Identify which cell holds the provided text, then report its (x, y) central coordinate. 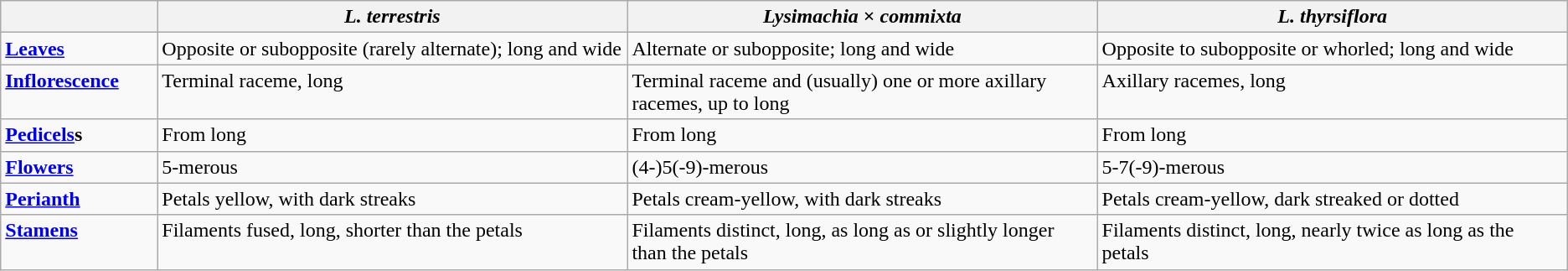
L. thyrsiflora (1332, 17)
Inflorescence (79, 92)
Axillary racemes, long (1332, 92)
Alternate or subopposite; long and wide (863, 49)
5-7(-9)-merous (1332, 167)
Lysimachia × commixta (863, 17)
5-merous (392, 167)
Petals cream-yellow, dark streaked or dotted (1332, 199)
Opposite to subopposite or whorled; long and wide (1332, 49)
Perianth (79, 199)
Petals cream-yellow, with dark streaks (863, 199)
Terminal raceme, long (392, 92)
Filaments fused, long, shorter than the petals (392, 242)
Opposite or subopposite (rarely alternate); long and wide (392, 49)
Pedicelss (79, 135)
Stamens (79, 242)
Terminal raceme and (usually) one or more axillary racemes, up to long (863, 92)
L. terrestris (392, 17)
(4-)5(-9)-merous (863, 167)
Leaves (79, 49)
Filaments distinct, long, nearly twice as long as the petals (1332, 242)
Filaments distinct, long, as long as or slightly longer than the petals (863, 242)
Petals yellow, with dark streaks (392, 199)
Flowers (79, 167)
